Capture the cell that displays the provided text and extract its (X, Y) central coordinate. 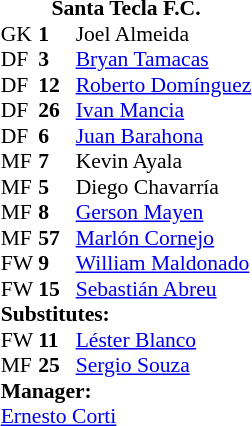
Substitutes: (126, 314)
Diego Chavarría (164, 186)
12 (57, 84)
Gerson Mayen (164, 212)
Juan Barahona (164, 135)
Sebastián Abreu (164, 288)
5 (57, 186)
Sergio Souza (164, 365)
Manager: (126, 390)
8 (57, 212)
Kevin Ayala (164, 161)
Léster Blanco (164, 339)
Roberto Domínguez (164, 84)
3 (57, 59)
7 (57, 161)
Marlón Cornejo (164, 237)
Bryan Tamacas (164, 59)
Ivan Mancia (164, 110)
15 (57, 288)
11 (57, 339)
GK (20, 33)
25 (57, 365)
26 (57, 110)
6 (57, 135)
Joel Almeida (164, 33)
9 (57, 263)
57 (57, 237)
1 (57, 33)
William Maldonado (164, 263)
